Return [x, y] of the center of cell containing provided text 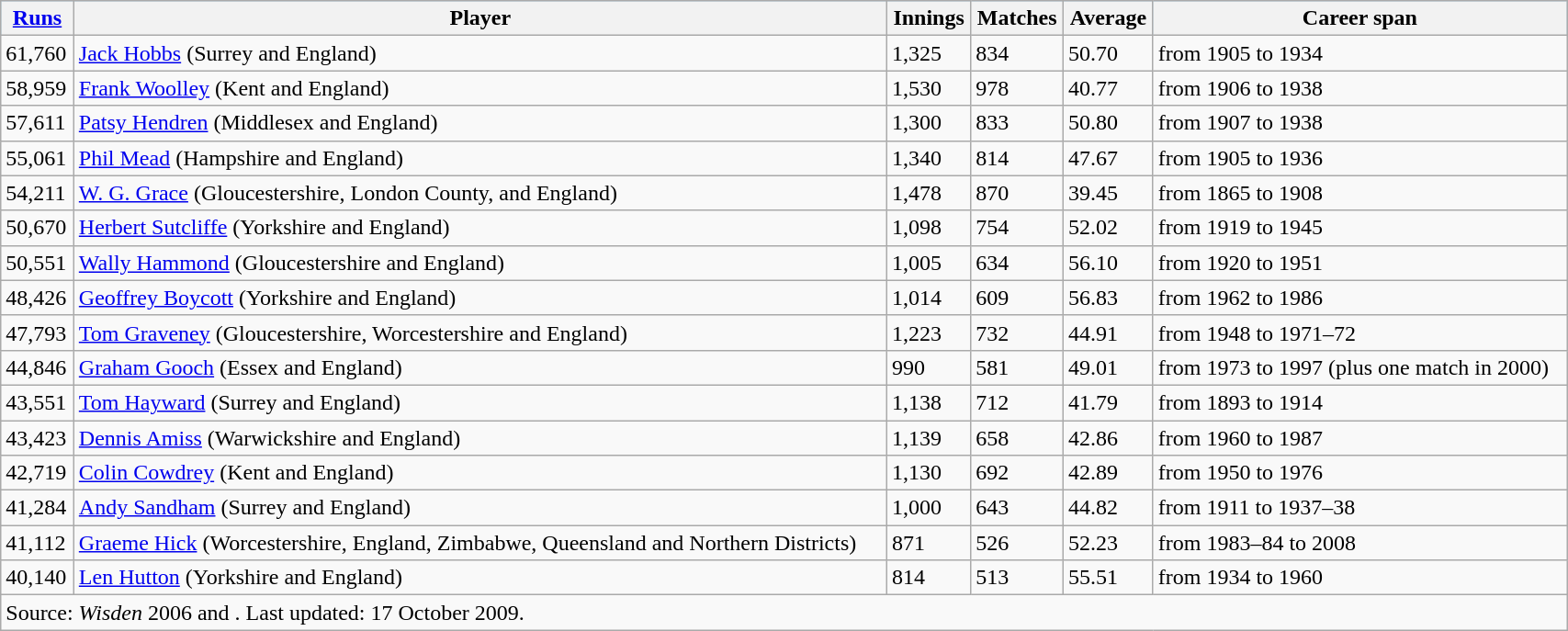
from 1962 to 1986 [1359, 298]
1,325 [928, 53]
from 1950 to 1976 [1359, 473]
from 1906 to 1938 [1359, 88]
1,098 [928, 228]
42.86 [1109, 438]
1,340 [928, 158]
1,014 [928, 298]
52.02 [1109, 228]
Matches [1018, 18]
Dennis Amiss (Warwickshire and England) [479, 438]
Patsy Hendren (Middlesex and England) [479, 123]
54,211 [38, 193]
40,140 [38, 578]
56.10 [1109, 263]
Tom Hayward (Surrey and England) [479, 402]
990 [928, 367]
from 1919 to 1945 [1359, 228]
41.79 [1109, 402]
Phil Mead (Hampshire and England) [479, 158]
658 [1018, 438]
from 1911 to 1937–38 [1359, 508]
49.01 [1109, 367]
Average [1109, 18]
1,130 [928, 473]
from 1905 to 1936 [1359, 158]
W. G. Grace (Gloucestershire, London County, and England) [479, 193]
870 [1018, 193]
643 [1018, 508]
Frank Woolley (Kent and England) [479, 88]
Wally Hammond (Gloucestershire and England) [479, 263]
Source: Wisden 2006 and . Last updated: 17 October 2009. [784, 613]
1,300 [928, 123]
Herbert Sutcliffe (Yorkshire and England) [479, 228]
50,670 [38, 228]
1,478 [928, 193]
1,139 [928, 438]
55,061 [38, 158]
41,284 [38, 508]
40.77 [1109, 88]
from 1865 to 1908 [1359, 193]
from 1983–84 to 2008 [1359, 543]
Graeme Hick (Worcestershire, England, Zimbabwe, Queensland and Northern Districts) [479, 543]
from 1948 to 1971–72 [1359, 332]
834 [1018, 53]
from 1973 to 1997 (plus one match in 2000) [1359, 367]
871 [928, 543]
from 1893 to 1914 [1359, 402]
42.89 [1109, 473]
43,551 [38, 402]
1,005 [928, 263]
Geoffrey Boycott (Yorkshire and England) [479, 298]
from 1960 to 1987 [1359, 438]
978 [1018, 88]
58,959 [38, 88]
47.67 [1109, 158]
581 [1018, 367]
609 [1018, 298]
61,760 [38, 53]
Graham Gooch (Essex and England) [479, 367]
754 [1018, 228]
732 [1018, 332]
Jack Hobbs (Surrey and England) [479, 53]
39.45 [1109, 193]
Innings [928, 18]
41,112 [38, 543]
48,426 [38, 298]
50,551 [38, 263]
712 [1018, 402]
50.80 [1109, 123]
1,138 [928, 402]
from 1920 to 1951 [1359, 263]
Career span [1359, 18]
Player [479, 18]
43,423 [38, 438]
513 [1018, 578]
42,719 [38, 473]
55.51 [1109, 578]
56.83 [1109, 298]
44.82 [1109, 508]
Tom Graveney (Gloucestershire, Worcestershire and England) [479, 332]
833 [1018, 123]
1,000 [928, 508]
44.91 [1109, 332]
from 1934 to 1960 [1359, 578]
from 1907 to 1938 [1359, 123]
526 [1018, 543]
634 [1018, 263]
Runs [38, 18]
692 [1018, 473]
57,611 [38, 123]
Andy Sandham (Surrey and England) [479, 508]
50.70 [1109, 53]
from 1905 to 1934 [1359, 53]
47,793 [38, 332]
Len Hutton (Yorkshire and England) [479, 578]
1,530 [928, 88]
Colin Cowdrey (Kent and England) [479, 473]
1,223 [928, 332]
52.23 [1109, 543]
44,846 [38, 367]
